For the text-containing cell, return its midpoint in (X, Y) coordinate format. 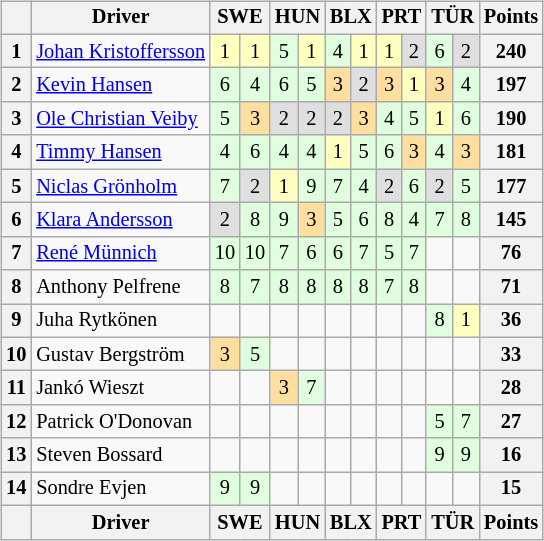
11 (16, 388)
Gustav Bergström (120, 354)
14 (16, 489)
Steven Bossard (120, 455)
71 (511, 287)
Anthony Pelfrene (120, 287)
Patrick O'Donovan (120, 422)
Kevin Hansen (120, 85)
Klara Andersson (120, 220)
28 (511, 388)
Niclas Grönholm (120, 186)
27 (511, 422)
René Münnich (120, 253)
Juha Rytkönen (120, 321)
15 (511, 489)
190 (511, 119)
Jankó Wieszt (120, 388)
177 (511, 186)
Johan Kristoffersson (120, 51)
Timmy Hansen (120, 152)
76 (511, 253)
36 (511, 321)
181 (511, 152)
145 (511, 220)
197 (511, 85)
33 (511, 354)
240 (511, 51)
Sondre Evjen (120, 489)
16 (511, 455)
13 (16, 455)
Ole Christian Veiby (120, 119)
12 (16, 422)
